Output the (X, Y) coordinate of the center of the cell containing the given text.  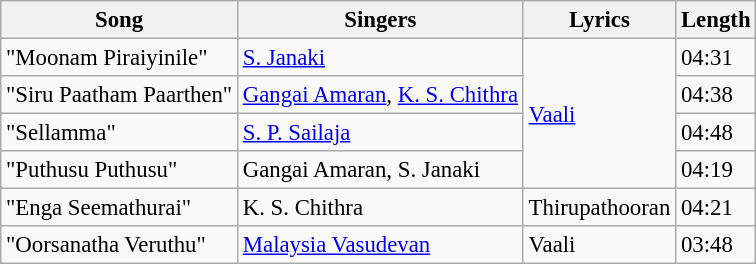
S. P. Sailaja (380, 133)
Gangai Amaran, S. Janaki (380, 170)
"Moonam Piraiyinile" (120, 58)
"Siru Paatham Paarthen" (120, 95)
04:38 (716, 95)
K. S. Chithra (380, 208)
Lyrics (599, 20)
Song (120, 20)
S. Janaki (380, 58)
Malaysia Vasudevan (380, 245)
Thirupathooran (599, 208)
"Oorsanatha Veruthu" (120, 245)
Singers (380, 20)
"Puthusu Puthusu" (120, 170)
04:19 (716, 170)
Length (716, 20)
04:48 (716, 133)
Gangai Amaran, K. S. Chithra (380, 95)
"Enga Seemathurai" (120, 208)
04:21 (716, 208)
03:48 (716, 245)
04:31 (716, 58)
"Sellamma" (120, 133)
